Extract the (x, y) coordinate from the center of the cell holding the provided text.  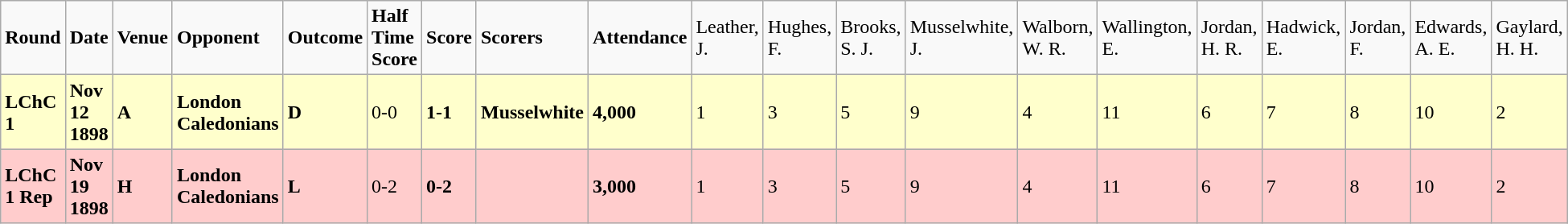
Wallington, E. (1147, 38)
A (142, 112)
Brooks, S. J. (871, 38)
H (142, 186)
Half Time Score (395, 38)
Musselwhite, J. (962, 38)
Walborn, W. R. (1058, 38)
Outcome (325, 38)
Jordan, H. R. (1229, 38)
0-0 (395, 112)
Round (33, 38)
D (325, 112)
1-1 (449, 112)
Jordan, F. (1378, 38)
LChC 1 (33, 112)
Score (449, 38)
Venue (142, 38)
Edwards, A. E. (1451, 38)
Date (88, 38)
Attendance (640, 38)
Leather, J. (727, 38)
4,000 (640, 112)
Gaylard, H. H. (1529, 38)
Nov 19 1898 (88, 186)
Hadwick, E. (1303, 38)
Scorers (532, 38)
3,000 (640, 186)
Nov 12 1898 (88, 112)
LChC 1 Rep (33, 186)
L (325, 186)
Musselwhite (532, 112)
Hughes, F. (799, 38)
Opponent (228, 38)
